From the cell containing the given text, extract its center point as (x, y) coordinate. 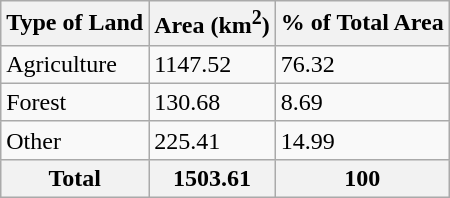
14.99 (362, 140)
Forest (75, 102)
Area (km2) (212, 24)
8.69 (362, 102)
100 (362, 178)
Other (75, 140)
1147.52 (212, 64)
225.41 (212, 140)
Agriculture (75, 64)
130.68 (212, 102)
1503.61 (212, 178)
Type of Land (75, 24)
76.32 (362, 64)
% of Total Area (362, 24)
Total (75, 178)
